Provide the (x, y) coordinate of the cell's center where the given text is located.  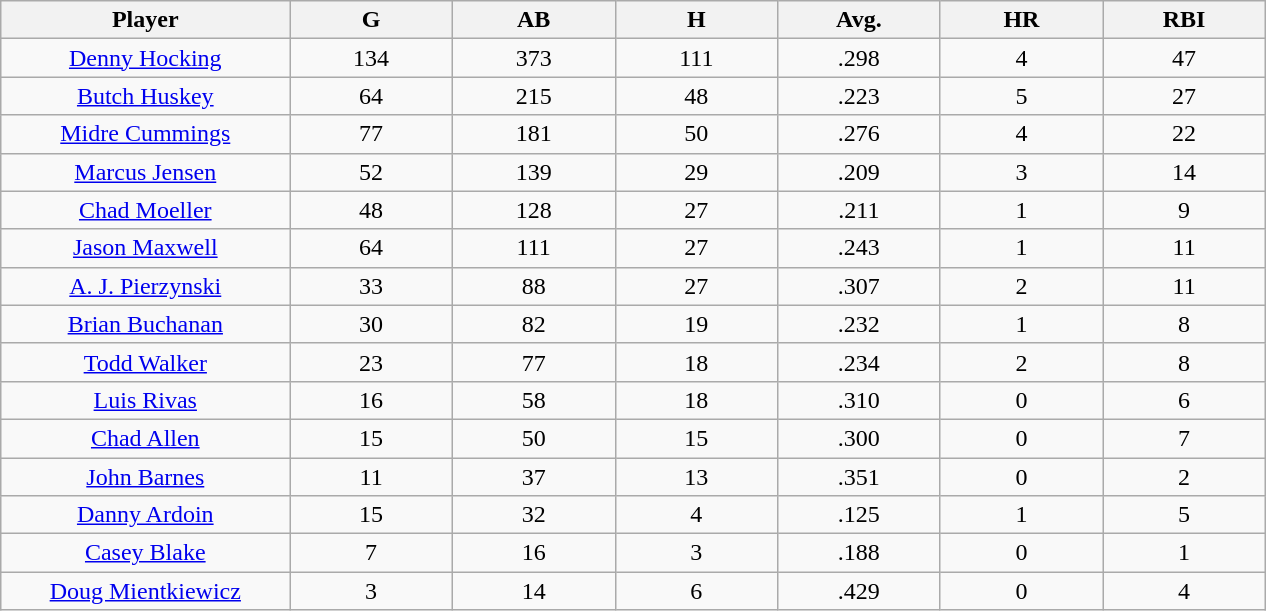
.276 (860, 134)
23 (372, 362)
.307 (860, 286)
Jason Maxwell (146, 248)
52 (372, 172)
22 (1184, 134)
.232 (860, 324)
Avg. (860, 20)
32 (534, 515)
A. J. Pierzynski (146, 286)
Doug Mientkiewicz (146, 591)
.300 (860, 438)
134 (372, 58)
.351 (860, 477)
Butch Huskey (146, 96)
.243 (860, 248)
.188 (860, 553)
Midre Cummings (146, 134)
82 (534, 324)
58 (534, 400)
30 (372, 324)
Brian Buchanan (146, 324)
Chad Moeller (146, 210)
.223 (860, 96)
Danny Ardoin (146, 515)
37 (534, 477)
Marcus Jensen (146, 172)
H (696, 20)
.125 (860, 515)
Denny Hocking (146, 58)
373 (534, 58)
HR (1022, 20)
Todd Walker (146, 362)
.211 (860, 210)
G (372, 20)
47 (1184, 58)
139 (534, 172)
Luis Rivas (146, 400)
.298 (860, 58)
.209 (860, 172)
29 (696, 172)
13 (696, 477)
88 (534, 286)
Casey Blake (146, 553)
33 (372, 286)
181 (534, 134)
9 (1184, 210)
AB (534, 20)
John Barnes (146, 477)
RBI (1184, 20)
Player (146, 20)
19 (696, 324)
215 (534, 96)
Chad Allen (146, 438)
128 (534, 210)
.429 (860, 591)
.234 (860, 362)
.310 (860, 400)
